Provide the (X, Y) coordinate of the cell's center where the given text is located.  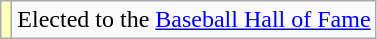
Elected to the Baseball Hall of Fame (194, 20)
